Find where the given text appears and provide that cell's center as [x, y] coordinate. 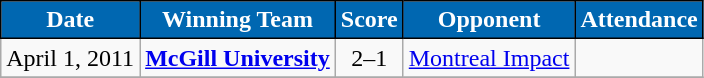
Attendance [639, 20]
Montreal Impact [489, 58]
Opponent [489, 20]
April 1, 2011 [70, 58]
Winning Team [238, 20]
McGill University [238, 58]
Date [70, 20]
2–1 [369, 58]
Score [369, 20]
